Locate the cell with the specified text and output its (x, y) center coordinate. 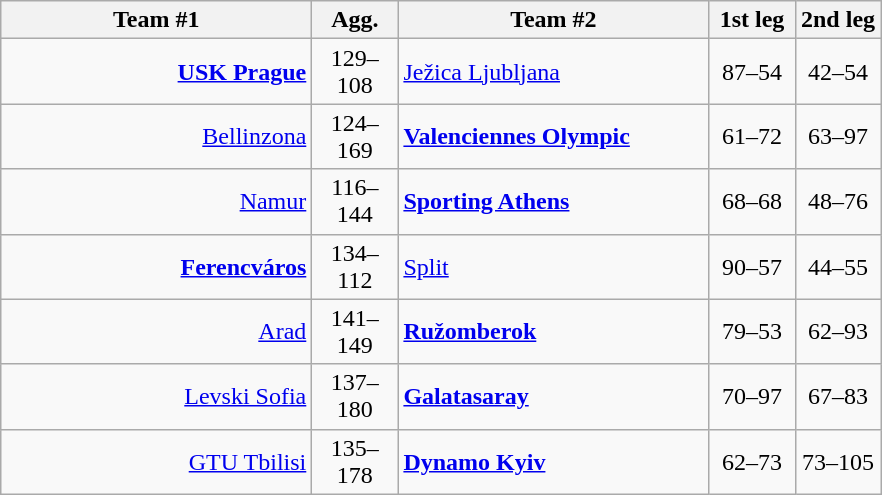
90–57 (752, 266)
Namur (156, 202)
63–97 (838, 136)
135–178 (355, 462)
68–68 (752, 202)
Valenciennes Olympic (554, 136)
Ružomberok (554, 332)
Ježica Ljubljana (554, 72)
USK Prague (156, 72)
137–180 (355, 396)
Dynamo Kyiv (554, 462)
87–54 (752, 72)
61–72 (752, 136)
Split (554, 266)
Team #1 (156, 20)
44–55 (838, 266)
1st leg (752, 20)
42–54 (838, 72)
GTU Tbilisi (156, 462)
Levski Sofia (156, 396)
124–169 (355, 136)
Ferencváros (156, 266)
73–105 (838, 462)
79–53 (752, 332)
Arad (156, 332)
Team #2 (554, 20)
67–83 (838, 396)
Agg. (355, 20)
141–149 (355, 332)
70–97 (752, 396)
62–73 (752, 462)
2nd leg (838, 20)
134–112 (355, 266)
62–93 (838, 332)
48–76 (838, 202)
Sporting Athens (554, 202)
129–108 (355, 72)
Galatasaray (554, 396)
116–144 (355, 202)
Bellinzona (156, 136)
